Scan for the cell matching the given text and deliver its [x, y] coordinate at center. 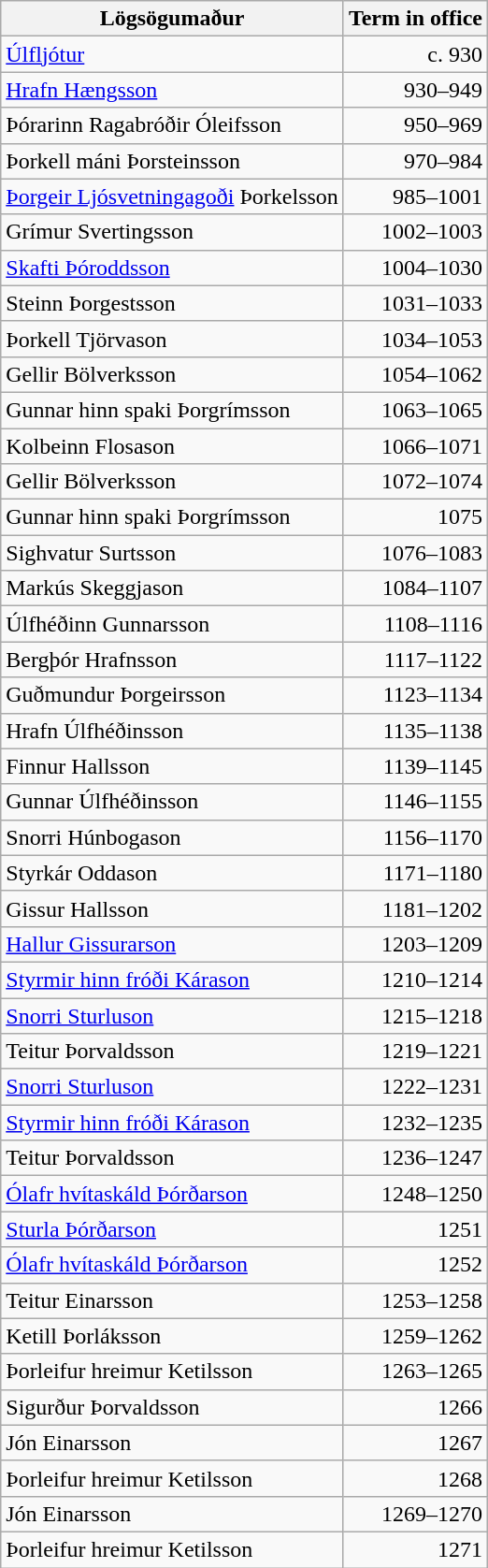
Úlfhéðinn Gunnarsson [172, 624]
Snorri Húnbogason [172, 837]
1063–1065 [415, 410]
1171–1180 [415, 873]
1215–1218 [415, 1015]
Markús Skeggjason [172, 588]
1248–1250 [415, 1194]
Gissur Hallsson [172, 908]
Kolbeinn Flosason [172, 446]
1108–1116 [415, 624]
1135–1138 [415, 731]
1267 [415, 1443]
1123–1134 [415, 695]
Steinn Þorgestsson [172, 303]
Þorkell Tjörvason [172, 339]
Hrafn Hængsson [172, 90]
Bergþór Hrafnsson [172, 660]
1271 [415, 1549]
1066–1071 [415, 446]
1222–1231 [415, 1087]
c. 930 [415, 54]
930–949 [415, 90]
Skafti Þóroddsson [172, 268]
Hallur Gissurarson [172, 944]
985–1001 [415, 196]
1034–1053 [415, 339]
1219–1221 [415, 1052]
Styrkár Oddason [172, 873]
1054–1062 [415, 374]
Sturla Þórðarson [172, 1229]
1031–1033 [415, 303]
1263–1265 [415, 1372]
Grímur Svertingsson [172, 232]
Sigurður Þorvaldsson [172, 1407]
Teitur Einarsson [172, 1300]
1004–1030 [415, 268]
1203–1209 [415, 944]
Finnur Hallsson [172, 766]
Guðmundur Þorgeirsson [172, 695]
1259–1262 [415, 1336]
Úlfljótur [172, 54]
1139–1145 [415, 766]
Þorkell máni Þorsteinsson [172, 161]
970–984 [415, 161]
1084–1107 [415, 588]
Ketill Þorláksson [172, 1336]
1002–1003 [415, 232]
Sighvatur Surtsson [172, 553]
1253–1258 [415, 1300]
1251 [415, 1229]
1252 [415, 1265]
Gunnar Úlfhéðinsson [172, 802]
1210–1214 [415, 980]
1266 [415, 1407]
1236–1247 [415, 1158]
1076–1083 [415, 553]
1117–1122 [415, 660]
Þórarinn Ragabróðir Óleifsson [172, 125]
1146–1155 [415, 802]
1181–1202 [415, 908]
1232–1235 [415, 1123]
1072–1074 [415, 482]
1075 [415, 517]
1268 [415, 1478]
Hrafn Úlfhéðinsson [172, 731]
Term in office [415, 19]
950–969 [415, 125]
Þorgeir Ljósvetningagoði Þorkelsson [172, 196]
1156–1170 [415, 837]
Lögsögumaður [172, 19]
1269–1270 [415, 1514]
